From the cell containing the given text, extract its center point as (X, Y) coordinate. 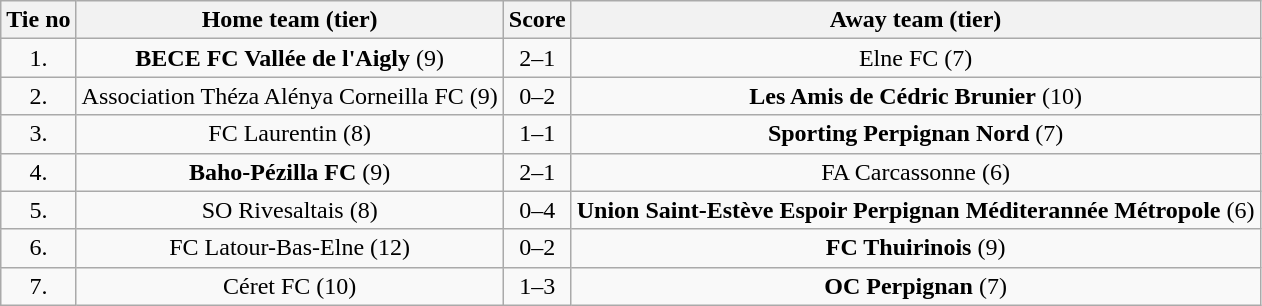
Away team (tier) (916, 20)
Home team (tier) (290, 20)
FC Latour-Bas-Elne (12) (290, 248)
FC Thuirinois (9) (916, 248)
5. (38, 210)
3. (38, 134)
Union Saint-Estève Espoir Perpignan Méditerannée Métropole (6) (916, 210)
1. (38, 58)
FC Laurentin (8) (290, 134)
1–1 (537, 134)
BECE FC Vallée de l'Aigly (9) (290, 58)
Baho-Pézilla FC (9) (290, 172)
4. (38, 172)
OC Perpignan (7) (916, 286)
2. (38, 96)
Tie no (38, 20)
Sporting Perpignan Nord (7) (916, 134)
SO Rivesaltais (8) (290, 210)
Score (537, 20)
FA Carcassonne (6) (916, 172)
6. (38, 248)
0–4 (537, 210)
7. (38, 286)
1–3 (537, 286)
Elne FC (7) (916, 58)
Céret FC (10) (290, 286)
Les Amis de Cédric Brunier (10) (916, 96)
Association Théza Alénya Corneilla FC (9) (290, 96)
